Capture the cell that displays the provided text and extract its (X, Y) central coordinate. 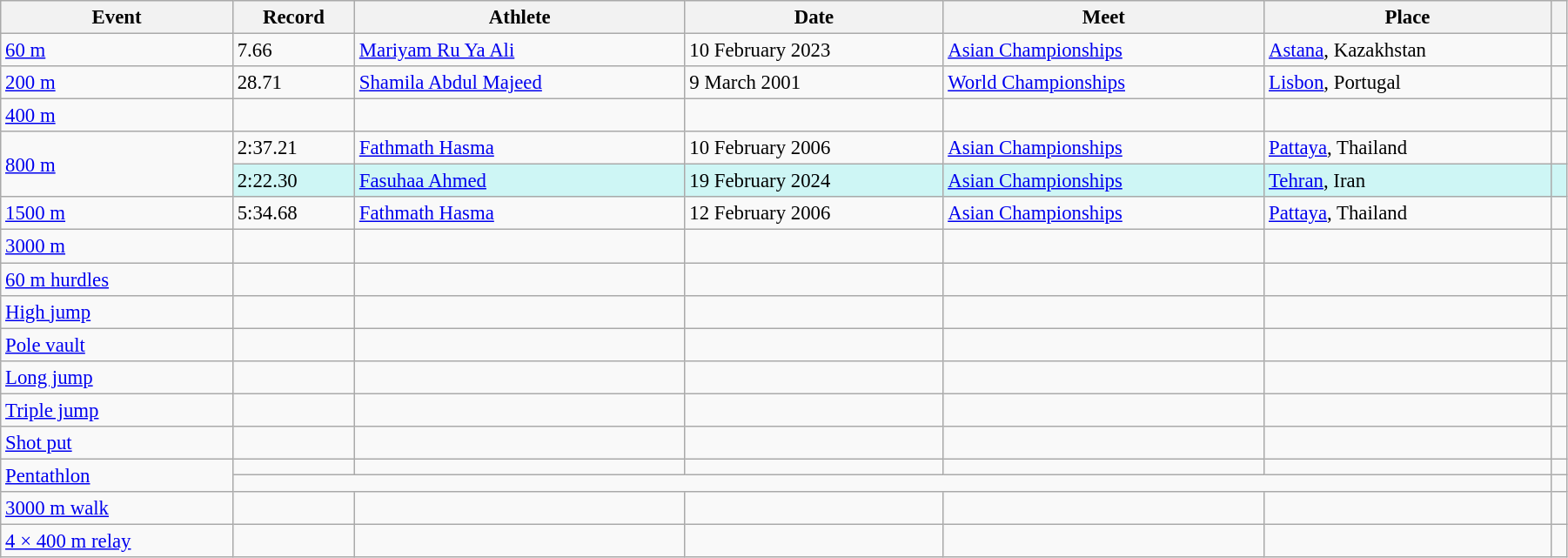
Tehran, Iran (1408, 181)
Date (814, 17)
60 m hurdles (117, 279)
Mariyam Ru Ya Ali (520, 50)
7.66 (293, 50)
10 February 2023 (814, 50)
9 March 2001 (814, 83)
Triple jump (117, 410)
10 February 2006 (814, 148)
400 m (117, 116)
3000 m walk (117, 508)
Record (293, 17)
28.71 (293, 83)
Pentathlon (117, 475)
Shot put (117, 443)
200 m (117, 83)
19 February 2024 (814, 181)
Long jump (117, 377)
1500 m (117, 213)
800 m (117, 164)
Athlete (520, 17)
Fasuhaa Ahmed (520, 181)
Event (117, 17)
4 × 400 m relay (117, 541)
2:22.30 (293, 181)
Place (1408, 17)
60 m (117, 50)
High jump (117, 312)
Shamila Abdul Majeed (520, 83)
Astana, Kazakhstan (1408, 50)
5:34.68 (293, 213)
2:37.21 (293, 148)
World Championships (1103, 83)
Meet (1103, 17)
Pole vault (117, 345)
Lisbon, Portugal (1408, 83)
3000 m (117, 246)
12 February 2006 (814, 213)
